Extract the [X, Y] coordinate from the center of the cell holding the provided text.  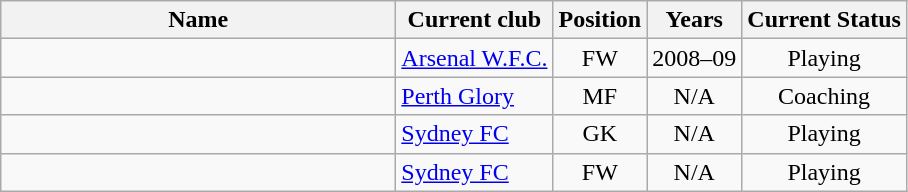
Position [600, 20]
Perth Glory [474, 96]
Arsenal W.F.C. [474, 58]
Name [198, 20]
Years [694, 20]
Coaching [824, 96]
Current club [474, 20]
MF [600, 96]
Current Status [824, 20]
2008–09 [694, 58]
GK [600, 134]
